Detect which cell encompasses the target text, then output its [X, Y] center coordinate. 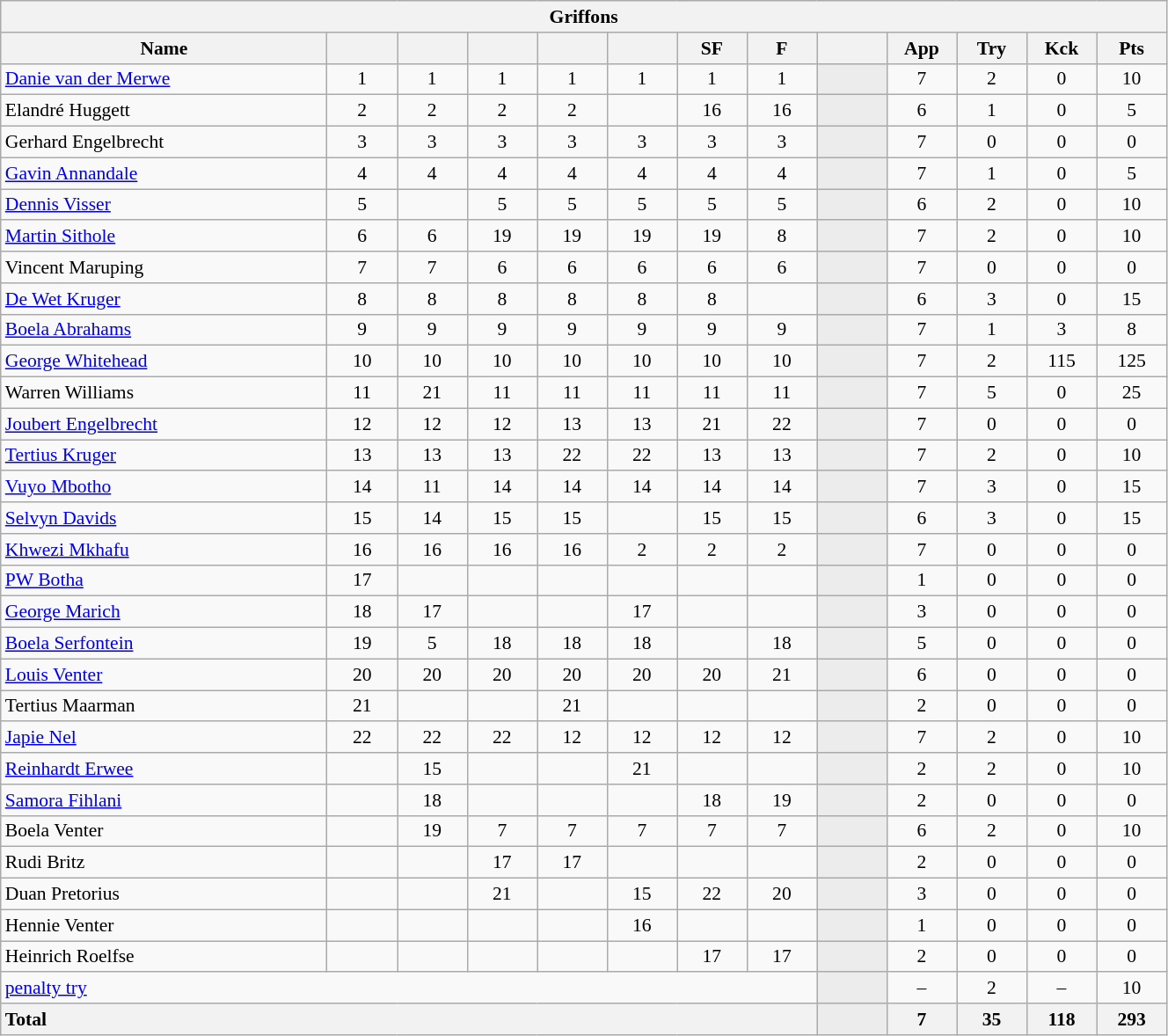
SF [712, 48]
Try [992, 48]
Boela Serfontein [164, 644]
Gerhard Engelbrecht [164, 142]
Kck [1062, 48]
Vuyo Mbotho [164, 487]
F [782, 48]
35 [992, 1019]
Warren Williams [164, 393]
25 [1132, 393]
Danie van der Merwe [164, 79]
Rudi Britz [164, 863]
App [922, 48]
125 [1132, 361]
Hennie Venter [164, 925]
Reinhardt Erwee [164, 769]
Selvyn Davids [164, 518]
Elandré Huggett [164, 111]
115 [1062, 361]
Samora Fihlani [164, 800]
Heinrich Roelfse [164, 957]
Total [409, 1019]
Louis Venter [164, 675]
Joubert Engelbrecht [164, 424]
Khwezi Mkhafu [164, 550]
De Wet Kruger [164, 299]
George Whitehead [164, 361]
Boela Venter [164, 831]
Vincent Maruping [164, 267]
Tertius Maarman [164, 706]
George Marich [164, 612]
penalty try [409, 989]
Griffons [584, 17]
Martin Sithole [164, 237]
293 [1132, 1019]
Duan Pretorius [164, 894]
Pts [1132, 48]
Japie Nel [164, 738]
Dennis Visser [164, 205]
Boela Abrahams [164, 330]
118 [1062, 1019]
Tertius Kruger [164, 456]
Gavin Annandale [164, 173]
PW Botha [164, 580]
Name [164, 48]
